Provide the [x, y] coordinate of the cell's center where the given text is located.  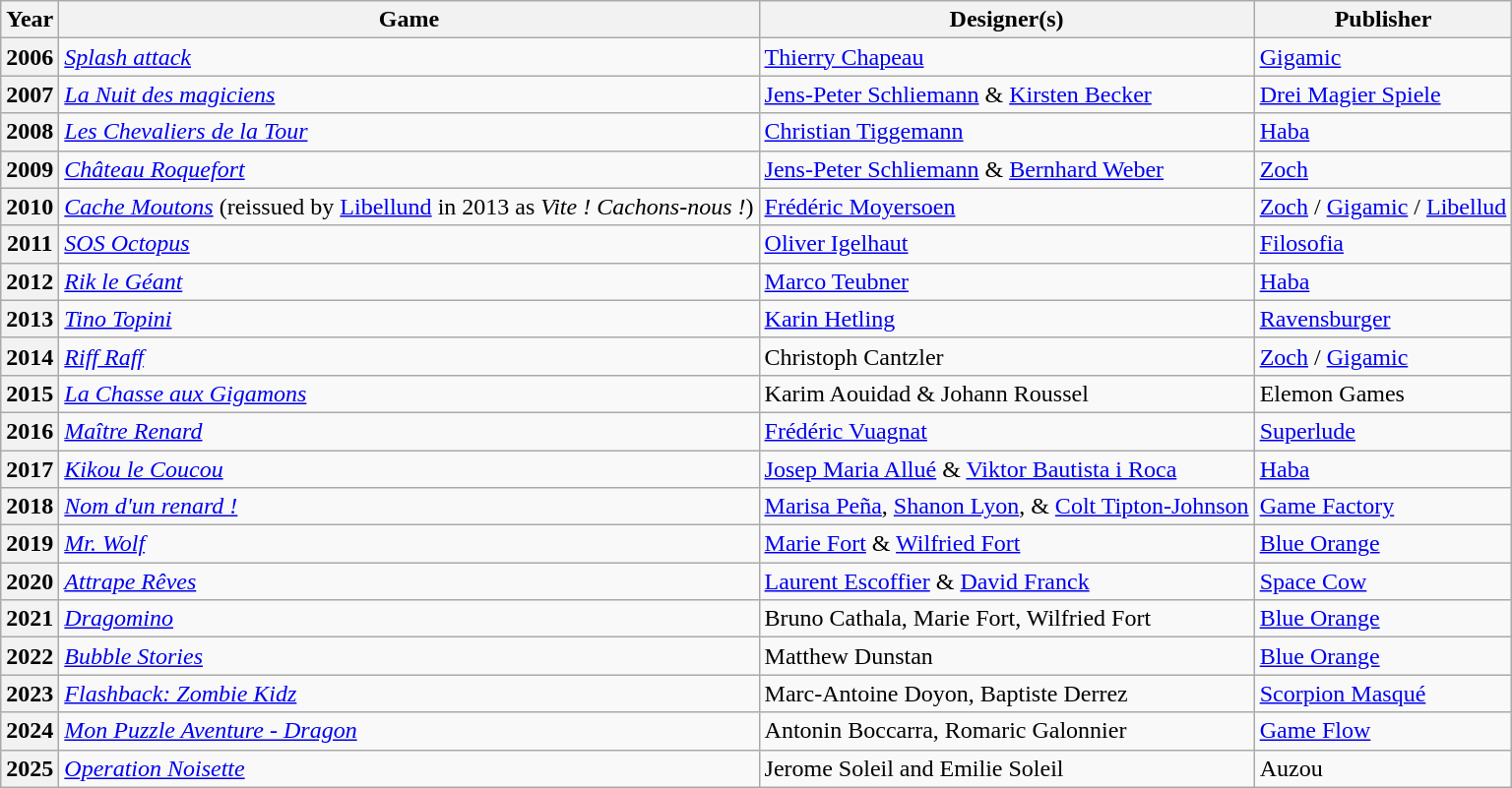
Game Factory [1383, 507]
Riff Raff [409, 356]
Dragomino [409, 619]
Les Chevaliers de la Tour [409, 132]
Marie Fort & Wilfried Fort [1006, 544]
2018 [30, 507]
Laurent Escoffier & David Franck [1006, 581]
Nom d'un renard ! [409, 507]
2009 [30, 169]
Zoch / Gigamic [1383, 356]
2006 [30, 57]
Karim Aouidad & Johann Roussel [1006, 394]
Mon Puzzle Aventure - Dragon [409, 731]
La Chasse aux Gigamons [409, 394]
Oliver Igelhaut [1006, 244]
Publisher [1383, 20]
Year [30, 20]
Bubble Stories [409, 656]
Maître Renard [409, 431]
2010 [30, 207]
2012 [30, 281]
SOS Octopus [409, 244]
Elemon Games [1383, 394]
Designer(s) [1006, 20]
Drei Magier Spiele [1383, 94]
2014 [30, 356]
Kikou le Coucou [409, 469]
Matthew Dunstan [1006, 656]
Zoch / Gigamic / Libellud [1383, 207]
Ravensburger [1383, 319]
Jens-Peter Schliemann & Bernhard Weber [1006, 169]
Jens-Peter Schliemann & Kirsten Becker [1006, 94]
Frédéric Vuagnat [1006, 431]
2023 [30, 694]
Frédéric Moyersoen [1006, 207]
Scorpion Masqué [1383, 694]
2022 [30, 656]
Mr. Wolf [409, 544]
Josep Maria Allué & Viktor Bautista i Roca [1006, 469]
2025 [30, 768]
2007 [30, 94]
Flashback: Zombie Kidz [409, 694]
Christian Tiggemann [1006, 132]
Auzou [1383, 768]
Zoch [1383, 169]
Antonin Boccarra, Romaric Galonnier [1006, 731]
2019 [30, 544]
2016 [30, 431]
Karin Hetling [1006, 319]
Rik le Géant [409, 281]
Jerome Soleil and Emilie Soleil [1006, 768]
2020 [30, 581]
Superlude [1383, 431]
Tino Topini [409, 319]
Marco Teubner [1006, 281]
Marisa Peña, Shanon Lyon, & Colt Tipton-Johnson [1006, 507]
Filosofia [1383, 244]
2021 [30, 619]
2017 [30, 469]
Game [409, 20]
Christoph Cantzler [1006, 356]
Operation Noisette [409, 768]
Bruno Cathala, Marie Fort, Wilfried Fort [1006, 619]
Splash attack [409, 57]
2024 [30, 731]
Gigamic [1383, 57]
Game Flow [1383, 731]
Cache Moutons (reissued by Libellund in 2013 as Vite ! Cachons-nous !) [409, 207]
2008 [30, 132]
Attrape Rêves [409, 581]
2011 [30, 244]
Thierry Chapeau [1006, 57]
Marc-Antoine Doyon, Baptiste Derrez [1006, 694]
La Nuit des magiciens [409, 94]
2013 [30, 319]
2015 [30, 394]
Space Cow [1383, 581]
Château Roquefort [409, 169]
